Search for the cell housing the specified text and yield its (x, y) center coordinate. 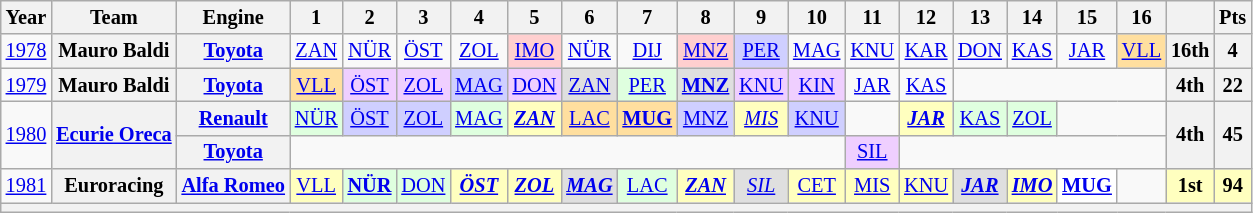
Team (114, 17)
1980 (26, 134)
12 (926, 17)
5 (534, 17)
13 (980, 17)
1981 (26, 186)
22 (1232, 85)
1978 (26, 51)
Renault (234, 118)
1st (1190, 186)
8 (706, 17)
2 (370, 17)
1 (316, 17)
14 (1032, 17)
15 (1087, 17)
11 (872, 17)
3 (423, 17)
16 (1142, 17)
Pts (1232, 17)
Engine (234, 17)
10 (816, 17)
Euroracing (114, 186)
Ecurie Oreca (114, 134)
KIN (816, 85)
1979 (26, 85)
7 (647, 17)
6 (589, 17)
94 (1232, 186)
Alfa Romeo (234, 186)
Year (26, 17)
CET (816, 186)
KAR (926, 51)
DIJ (647, 51)
16th (1190, 51)
45 (1232, 134)
9 (761, 17)
